Search for the cell housing the specified text and yield its (X, Y) center coordinate. 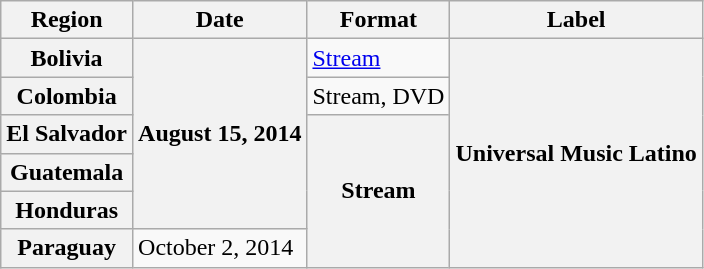
Format (378, 20)
October 2, 2014 (220, 248)
Honduras (67, 210)
August 15, 2014 (220, 134)
Bolivia (67, 58)
Universal Music Latino (576, 153)
Stream, DVD (378, 96)
Guatemala (67, 172)
Paraguay (67, 248)
El Salvador (67, 134)
Region (67, 20)
Label (576, 20)
Colombia (67, 96)
Date (220, 20)
